From the cell containing the given text, extract its center point as [x, y] coordinate. 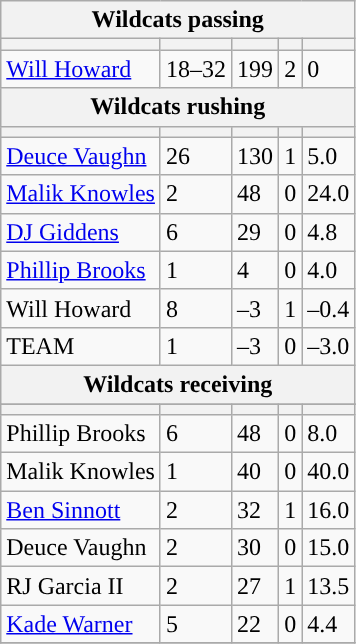
8.0 [328, 434]
18–32 [196, 69]
–3.0 [328, 346]
40.0 [328, 472]
4.0 [328, 270]
30 [256, 548]
15.0 [328, 548]
Ben Sinnott [81, 510]
16.0 [328, 510]
Wildcats passing [178, 20]
32 [256, 510]
RJ Garcia II [81, 586]
130 [256, 156]
4 [256, 270]
24.0 [328, 194]
13.5 [328, 586]
199 [256, 69]
–0.4 [328, 308]
8 [196, 308]
26 [196, 156]
Kade Warner [81, 624]
Wildcats receiving [178, 384]
4.8 [328, 232]
4.4 [328, 624]
27 [256, 586]
5 [196, 624]
DJ Giddens [81, 232]
Wildcats rushing [178, 107]
5.0 [328, 156]
22 [256, 624]
29 [256, 232]
TEAM [81, 346]
40 [256, 472]
